Determine the (x, y) coordinate at the center of the cell enclosing the given text.  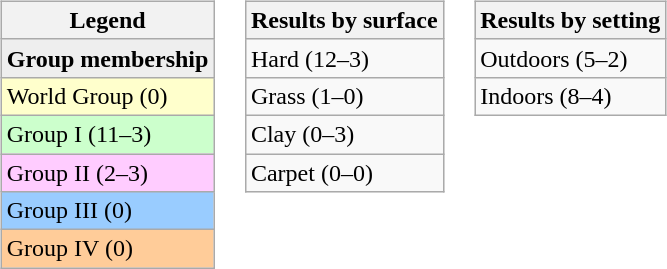
Group IV (0) (108, 249)
Hard (12–3) (344, 58)
Results by setting (570, 20)
Group II (2–3) (108, 173)
Clay (0–3) (344, 134)
World Group (0) (108, 96)
Group III (0) (108, 211)
Legend (108, 20)
Indoors (8–4) (570, 96)
Carpet (0–0) (344, 173)
Grass (1–0) (344, 96)
Group membership (108, 58)
Outdoors (5–2) (570, 58)
Group I (11–3) (108, 134)
Results by surface (344, 20)
